Detect which cell encompasses the target text, then output its (x, y) center coordinate. 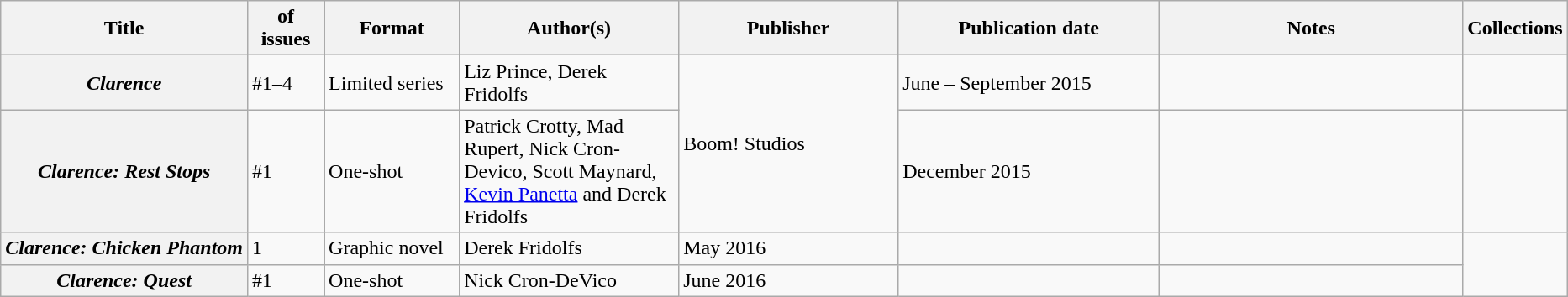
Clarence: Rest Stops (124, 171)
#1–4 (286, 82)
Format (392, 29)
Liz Prince, Derek Fridolfs (570, 82)
June – September 2015 (1029, 82)
Limited series (392, 82)
Nick Cron-DeVico (570, 280)
of issues (286, 29)
Clarence: Quest (124, 280)
Author(s) (570, 29)
Boom! Studios (788, 144)
Notes (1311, 29)
Publication date (1029, 29)
Collections (1515, 29)
Patrick Crotty, Mad Rupert, Nick Cron-Devico, Scott Maynard, Kevin Panetta and Derek Fridolfs (570, 171)
Derek Fridolfs (570, 248)
Graphic novel (392, 248)
Clarence: Chicken Phantom (124, 248)
Publisher (788, 29)
December 2015 (1029, 171)
May 2016 (788, 248)
June 2016 (788, 280)
Title (124, 29)
1 (286, 248)
Clarence (124, 82)
